Determine the (x, y) coordinate at the center of the cell enclosing the given text.  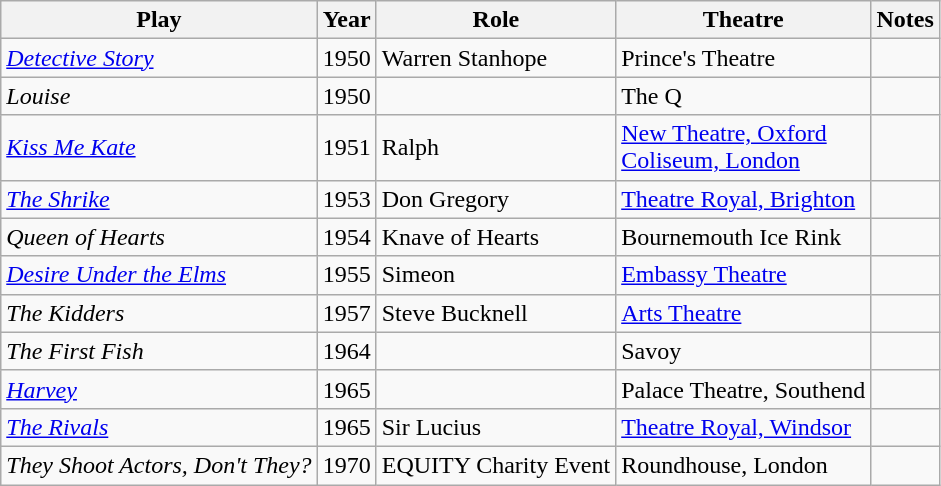
Knave of Hearts (496, 237)
Steve Bucknell (496, 313)
Detective Story (159, 58)
The Kidders (159, 313)
The Q (744, 96)
Desire Under the Elms (159, 275)
Simeon (496, 275)
1957 (346, 313)
Warren Stanhope (496, 58)
Sir Lucius (496, 427)
Embassy Theatre (744, 275)
The Rivals (159, 427)
Notes (905, 20)
1951 (346, 148)
Harvey (159, 389)
1955 (346, 275)
Theatre Royal, Windsor (744, 427)
Role (496, 20)
New Theatre, OxfordColiseum, London (744, 148)
Play (159, 20)
Year (346, 20)
Kiss Me Kate (159, 148)
Theatre (744, 20)
The First Fish (159, 351)
They Shoot Actors, Don't They? (159, 465)
Bournemouth Ice Rink (744, 237)
1964 (346, 351)
The Shrike (159, 199)
Don Gregory (496, 199)
1970 (346, 465)
Roundhouse, London (744, 465)
Prince's Theatre (744, 58)
1954 (346, 237)
Ralph (496, 148)
Queen of Hearts (159, 237)
Palace Theatre, Southend (744, 389)
1953 (346, 199)
Savoy (744, 351)
Arts Theatre (744, 313)
Louise (159, 96)
EQUITY Charity Event (496, 465)
Theatre Royal, Brighton (744, 199)
